Detect which cell encompasses the target text, then output its (X, Y) center coordinate. 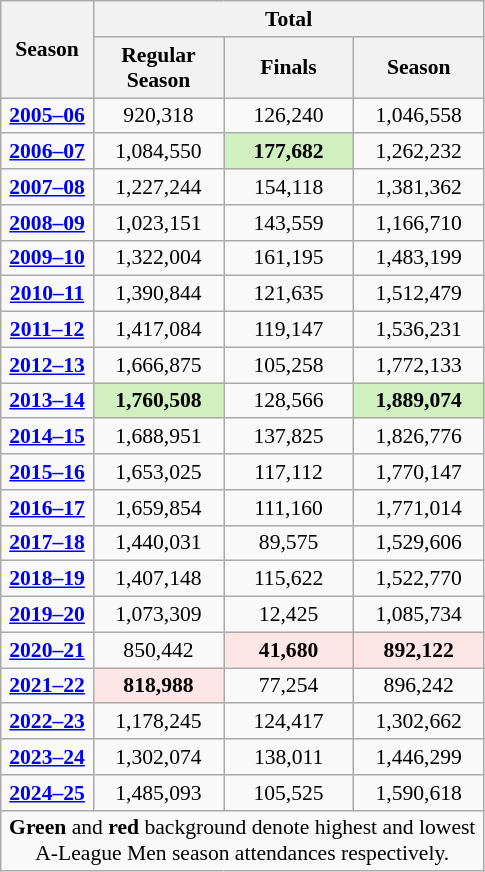
920,318 (158, 116)
1,512,479 (419, 294)
1,302,662 (419, 722)
2007–08 (48, 187)
2012–13 (48, 365)
143,559 (289, 223)
115,622 (289, 579)
121,635 (289, 294)
818,988 (158, 686)
896,242 (419, 686)
138,011 (289, 757)
1,522,770 (419, 579)
1,666,875 (158, 365)
1,889,074 (419, 401)
1,688,951 (158, 437)
2018–19 (48, 579)
1,826,776 (419, 437)
2023–24 (48, 757)
1,302,074 (158, 757)
154,118 (289, 187)
2005–06 (48, 116)
117,112 (289, 472)
1,485,093 (158, 793)
2013–14 (48, 401)
1,166,710 (419, 223)
2020–21 (48, 650)
1,381,362 (419, 187)
1,073,309 (158, 615)
2021–22 (48, 686)
137,825 (289, 437)
77,254 (289, 686)
2019–20 (48, 615)
1,046,558 (419, 116)
850,442 (158, 650)
1,760,508 (158, 401)
1,446,299 (419, 757)
1,659,854 (158, 508)
128,566 (289, 401)
1,390,844 (158, 294)
1,529,606 (419, 543)
105,525 (289, 793)
2010–11 (48, 294)
12,425 (289, 615)
89,575 (289, 543)
1,407,148 (158, 579)
126,240 (289, 116)
Total (288, 19)
105,258 (289, 365)
892,122 (419, 650)
1,771,014 (419, 508)
1,483,199 (419, 258)
111,160 (289, 508)
1,772,133 (419, 365)
2011–12 (48, 330)
Green and red background denote highest and lowest A-League Men season attendances respectively. (242, 840)
1,590,618 (419, 793)
1,440,031 (158, 543)
Regular Season (158, 68)
1,085,734 (419, 615)
1,417,084 (158, 330)
161,195 (289, 258)
2015–16 (48, 472)
2014–15 (48, 437)
Finals (289, 68)
1,262,232 (419, 152)
2016–17 (48, 508)
1,084,550 (158, 152)
2006–07 (48, 152)
2017–18 (48, 543)
2009–10 (48, 258)
41,680 (289, 650)
124,417 (289, 722)
119,147 (289, 330)
1,536,231 (419, 330)
177,682 (289, 152)
1,653,025 (158, 472)
1,322,004 (158, 258)
2022–23 (48, 722)
2008–09 (48, 223)
1,227,244 (158, 187)
1,770,147 (419, 472)
2024–25 (48, 793)
1,178,245 (158, 722)
1,023,151 (158, 223)
